Return the [x, y] coordinate for the center point of the cell that contains the specified text.  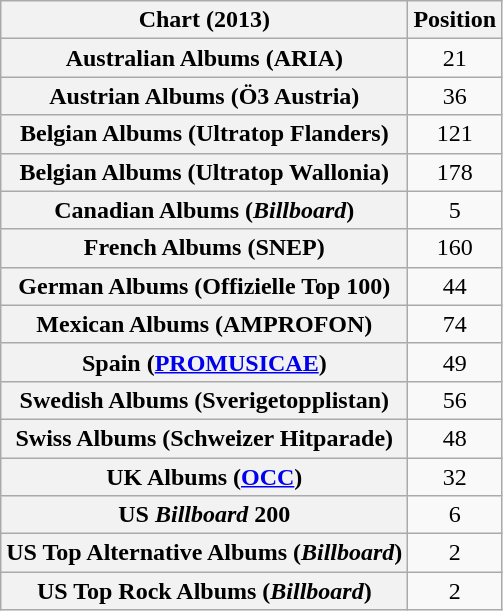
44 [455, 286]
US Top Alternative Albums (Billboard) [204, 553]
French Albums (SNEP) [204, 248]
US Top Rock Albums (Billboard) [204, 591]
Spain (PROMUSICAE) [204, 362]
Canadian Albums (Billboard) [204, 210]
5 [455, 210]
US Billboard 200 [204, 515]
Australian Albums (ARIA) [204, 58]
178 [455, 172]
Chart (2013) [204, 20]
UK Albums (OCC) [204, 477]
Mexican Albums (AMPROFON) [204, 324]
Swiss Albums (Schweizer Hitparade) [204, 438]
36 [455, 96]
21 [455, 58]
German Albums (Offizielle Top 100) [204, 286]
Belgian Albums (Ultratop Wallonia) [204, 172]
Swedish Albums (Sverigetopplistan) [204, 400]
56 [455, 400]
121 [455, 134]
49 [455, 362]
32 [455, 477]
48 [455, 438]
Position [455, 20]
Belgian Albums (Ultratop Flanders) [204, 134]
74 [455, 324]
Austrian Albums (Ö3 Austria) [204, 96]
6 [455, 515]
160 [455, 248]
